Extract the (X, Y) coordinate from the center of the cell holding the provided text.  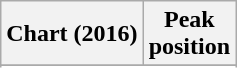
Peakposition (189, 34)
Chart (2016) (72, 34)
